Detect which cell encompasses the target text, then output its [x, y] center coordinate. 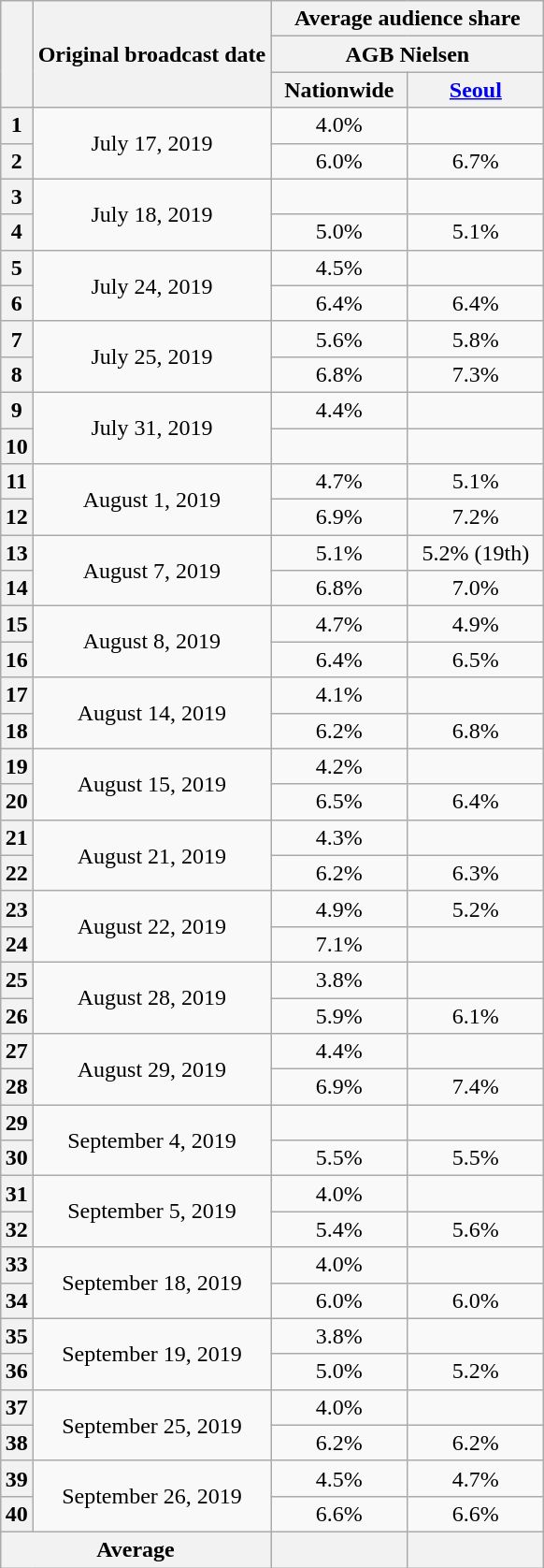
25 [17, 980]
29 [17, 1123]
September 19, 2019 [151, 1354]
22 [17, 873]
23 [17, 908]
30 [17, 1158]
Seoul [476, 90]
July 31, 2019 [151, 428]
August 22, 2019 [151, 926]
Original broadcast date [151, 54]
14 [17, 588]
July 18, 2019 [151, 214]
4.3% [339, 837]
5.9% [339, 1015]
12 [17, 517]
Average [136, 1549]
11 [17, 482]
27 [17, 1052]
17 [17, 695]
July 24, 2019 [151, 285]
9 [17, 410]
10 [17, 446]
1 [17, 125]
24 [17, 944]
AGB Nielsen [408, 54]
September 26, 2019 [151, 1496]
September 18, 2019 [151, 1283]
39 [17, 1478]
7.0% [476, 588]
34 [17, 1300]
13 [17, 553]
2 [17, 161]
8 [17, 374]
20 [17, 802]
Average audience share [408, 19]
August 21, 2019 [151, 855]
September 25, 2019 [151, 1425]
36 [17, 1372]
33 [17, 1265]
7.3% [476, 374]
6.1% [476, 1015]
28 [17, 1087]
7.2% [476, 517]
26 [17, 1015]
July 17, 2019 [151, 143]
5.2% (19th) [476, 553]
32 [17, 1229]
6 [17, 303]
7 [17, 339]
September 5, 2019 [151, 1212]
7.1% [339, 944]
5 [17, 268]
August 7, 2019 [151, 571]
40 [17, 1514]
7.4% [476, 1087]
19 [17, 766]
5.4% [339, 1229]
31 [17, 1194]
4.1% [339, 695]
15 [17, 624]
Nationwide [339, 90]
21 [17, 837]
6.3% [476, 873]
37 [17, 1407]
September 4, 2019 [151, 1140]
4 [17, 232]
August 1, 2019 [151, 500]
3 [17, 196]
July 25, 2019 [151, 356]
6.7% [476, 161]
4.2% [339, 766]
38 [17, 1443]
August 28, 2019 [151, 997]
August 15, 2019 [151, 784]
16 [17, 660]
August 8, 2019 [151, 642]
August 29, 2019 [151, 1069]
5.8% [476, 339]
18 [17, 731]
August 14, 2019 [151, 713]
35 [17, 1336]
